Scan for the cell matching the given text and deliver its (X, Y) coordinate at center. 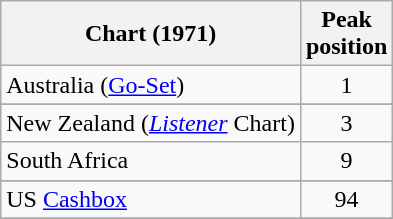
Chart (1971) (151, 34)
9 (346, 161)
94 (346, 199)
1 (346, 85)
New Zealand (Listener Chart) (151, 123)
Peakposition (346, 34)
Australia (Go-Set) (151, 85)
South Africa (151, 161)
US Cashbox (151, 199)
3 (346, 123)
